Search for the cell housing the specified text and yield its (x, y) center coordinate. 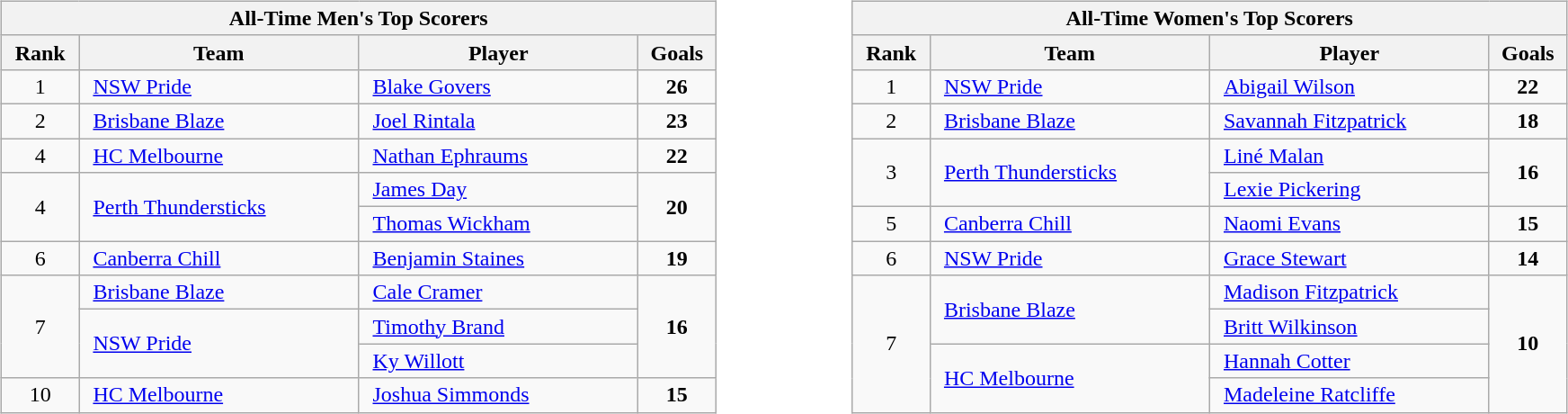
Timothy Brand (498, 327)
Savannah Fitzpatrick (1349, 121)
20 (677, 207)
Joshua Simmonds (498, 395)
19 (677, 258)
18 (1528, 121)
Grace Stewart (1349, 258)
Joel Rintala (498, 121)
Naomi Evans (1349, 224)
Abigail Wilson (1349, 86)
Madeleine Ratcliffe (1349, 395)
All-Time Men's Top Scorers (359, 18)
All-Time Women's Top Scorers (1209, 18)
James Day (498, 190)
Madison Fitzpatrick (1349, 292)
Britt Wilkinson (1349, 327)
5 (891, 224)
Nathan Ephraums (498, 156)
Hannah Cotter (1349, 361)
3 (891, 173)
26 (677, 86)
Blake Govers (498, 86)
Cale Cramer (498, 292)
23 (677, 121)
Lexie Pickering (1349, 190)
Thomas Wickham (498, 224)
14 (1528, 258)
Ky Willott (498, 361)
Liné Malan (1349, 156)
Benjamin Staines (498, 258)
